Determine the [x, y] coordinate at the center of the cell enclosing the given text.  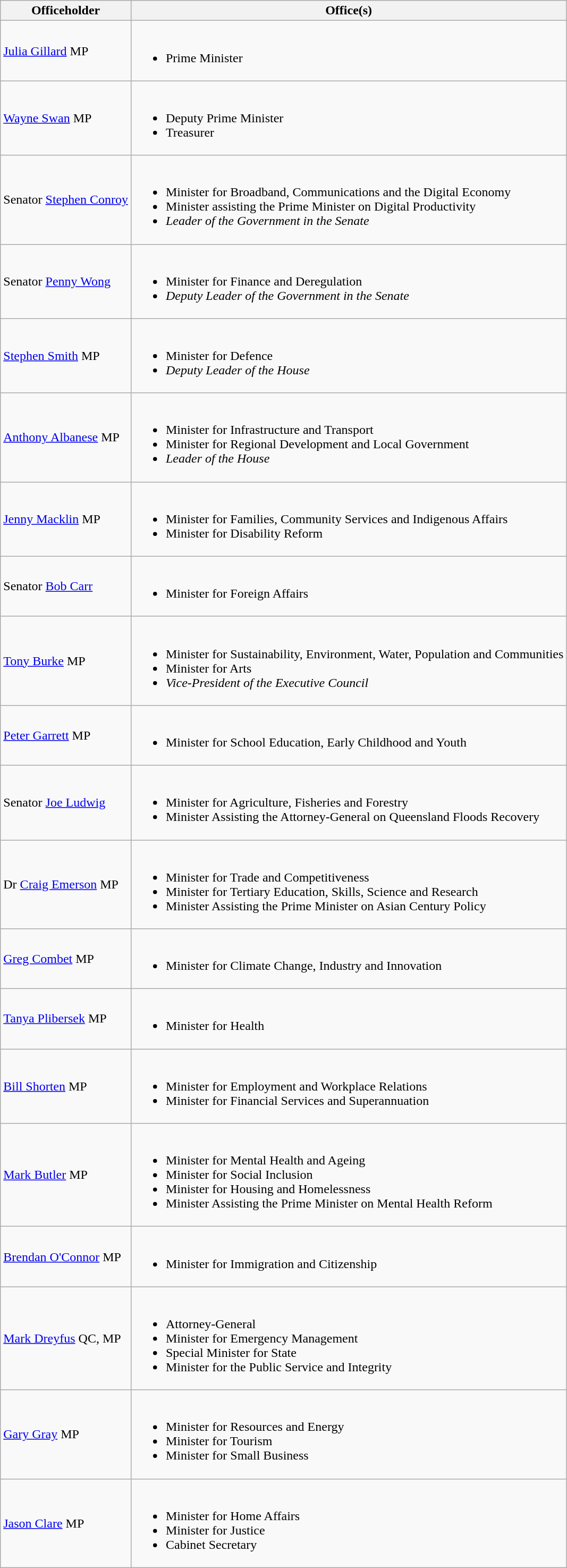
Minister for Immigration and Citizenship [349, 1257]
Minister for Health [349, 1019]
Julia Gillard MP [66, 51]
Mark Dreyfus QC, MP [66, 1338]
Prime Minister [349, 51]
Minister for School Education, Early Childhood and Youth [349, 735]
Minister for Home AffairsMinister for JusticeCabinet Secretary [349, 1523]
Mark Butler MP [66, 1175]
Greg Combet MP [66, 959]
Jason Clare MP [66, 1523]
Minister for Sustainability, Environment, Water, Population and CommunitiesMinister for ArtsVice-President of the Executive Council [349, 660]
Jenny Macklin MP [66, 519]
Wayne Swan MP [66, 118]
Dr Craig Emerson MP [66, 885]
Minister for Employment and Workplace RelationsMinister for Financial Services and Superannuation [349, 1086]
Senator Penny Wong [66, 281]
Tony Burke MP [66, 660]
Deputy Prime MinisterTreasurer [349, 118]
Senator Joe Ludwig [66, 802]
Anthony Albanese MP [66, 437]
Brendan O'Connor MP [66, 1257]
Minister for DefenceDeputy Leader of the House [349, 356]
Officeholder [66, 11]
Minister for Foreign Affairs [349, 586]
Minister for Infrastructure and TransportMinister for Regional Development and Local GovernmentLeader of the House [349, 437]
Attorney-GeneralMinister for Emergency ManagementSpecial Minister for StateMinister for the Public Service and Integrity [349, 1338]
Minister for Agriculture, Fisheries and ForestryMinister Assisting the Attorney-General on Queensland Floods Recovery [349, 802]
Senator Stephen Conroy [66, 200]
Tanya Plibersek MP [66, 1019]
Minister for Finance and DeregulationDeputy Leader of the Government in the Senate [349, 281]
Bill Shorten MP [66, 1086]
Minister for Families, Community Services and Indigenous AffairsMinister for Disability Reform [349, 519]
Senator Bob Carr [66, 586]
Peter Garrett MP [66, 735]
Gary Gray MP [66, 1435]
Stephen Smith MP [66, 356]
Minister for Climate Change, Industry and Innovation [349, 959]
Minister for Resources and EnergyMinister for TourismMinister for Small Business [349, 1435]
Office(s) [349, 11]
